For the text-containing cell, return its midpoint in (x, y) coordinate format. 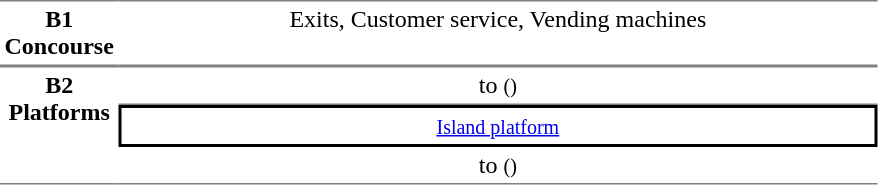
Island platform (498, 126)
B2Platforms (59, 125)
B1Concourse (59, 33)
Exits, Customer service, Vending machines (498, 33)
